For the text-containing cell, return its midpoint in [X, Y] coordinate format. 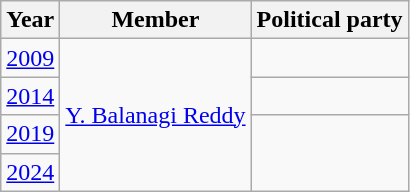
Year [30, 20]
2019 [30, 134]
Political party [330, 20]
2009 [30, 58]
Member [156, 20]
2014 [30, 96]
Y. Balanagi Reddy [156, 115]
2024 [30, 172]
